Return the (x, y) coordinate for the center point of the cell that contains the specified text.  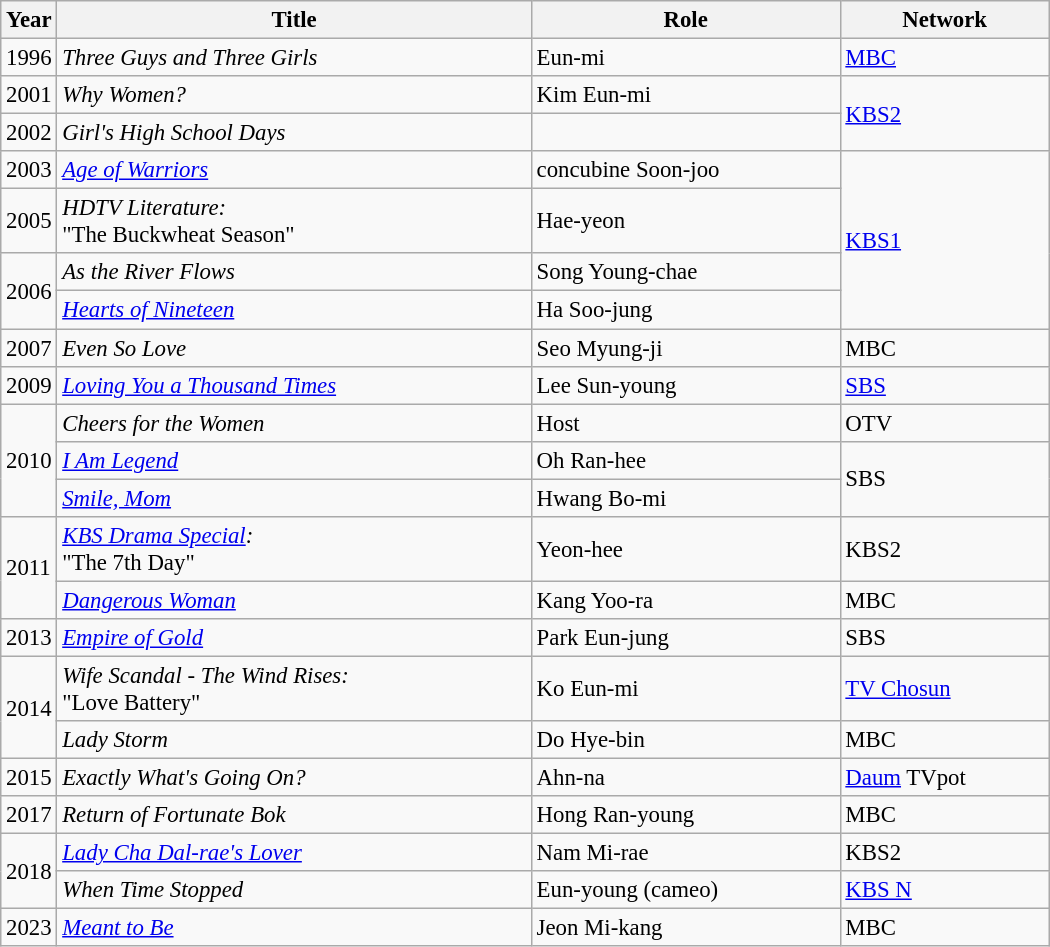
Ko Eun-mi (686, 688)
2017 (29, 815)
Exactly What's Going On? (294, 778)
Song Young-chae (686, 273)
Smile, Mom (294, 498)
2023 (29, 928)
Yeon-hee (686, 550)
Host (686, 423)
Daum TVpot (944, 778)
2003 (29, 170)
Oh Ran-hee (686, 460)
Dangerous Woman (294, 600)
Hearts of Nineteen (294, 310)
Do Hye-bin (686, 740)
Nam Mi-rae (686, 853)
Eun-mi (686, 58)
2015 (29, 778)
Return of Fortunate Bok (294, 815)
Meant to Be (294, 928)
HDTV Literature:"The Buckwheat Season" (294, 222)
Loving You a Thousand Times (294, 385)
As the River Flows (294, 273)
Park Eun-jung (686, 638)
Wife Scandal - The Wind Rises:"Love Battery" (294, 688)
Kang Yoo-ra (686, 600)
2002 (29, 133)
Jeon Mi-kang (686, 928)
Role (686, 20)
2001 (29, 95)
KBS N (944, 890)
Hong Ran-young (686, 815)
Seo Myung-ji (686, 348)
Hae-yeon (686, 222)
concubine Soon-joo (686, 170)
Girl's High School Days (294, 133)
I Am Legend (294, 460)
Lady Cha Dal-rae's Lover (294, 853)
Age of Warriors (294, 170)
2007 (29, 348)
Even So Love (294, 348)
Kim Eun-mi (686, 95)
KBS Drama Special:"The 7th Day" (294, 550)
2018 (29, 872)
2011 (29, 568)
Lady Storm (294, 740)
Year (29, 20)
2014 (29, 707)
Cheers for the Women (294, 423)
Eun-young (cameo) (686, 890)
TV Chosun (944, 688)
2009 (29, 385)
1996 (29, 58)
2006 (29, 292)
KBS1 (944, 240)
2010 (29, 460)
Hwang Bo-mi (686, 498)
Network (944, 20)
2013 (29, 638)
When Time Stopped (294, 890)
Ha Soo-jung (686, 310)
Why Women? (294, 95)
Three Guys and Three Girls (294, 58)
Ahn-na (686, 778)
Empire of Gold (294, 638)
Title (294, 20)
2005 (29, 222)
Lee Sun-young (686, 385)
OTV (944, 423)
